Find where the given text appears and provide that cell's center as [x, y] coordinate. 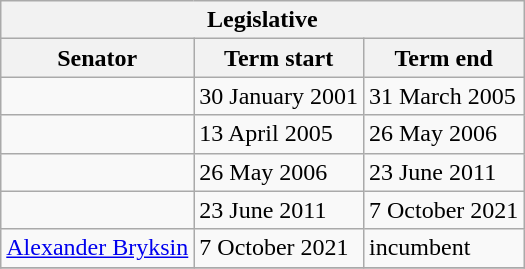
13 April 2005 [279, 134]
31 March 2005 [443, 96]
Alexander Bryksin [98, 248]
30 January 2001 [279, 96]
Senator [98, 58]
Term end [443, 58]
incumbent [443, 248]
Legislative [262, 20]
Term start [279, 58]
